Provide the [X, Y] coordinate of the cell's center where the given text is located.  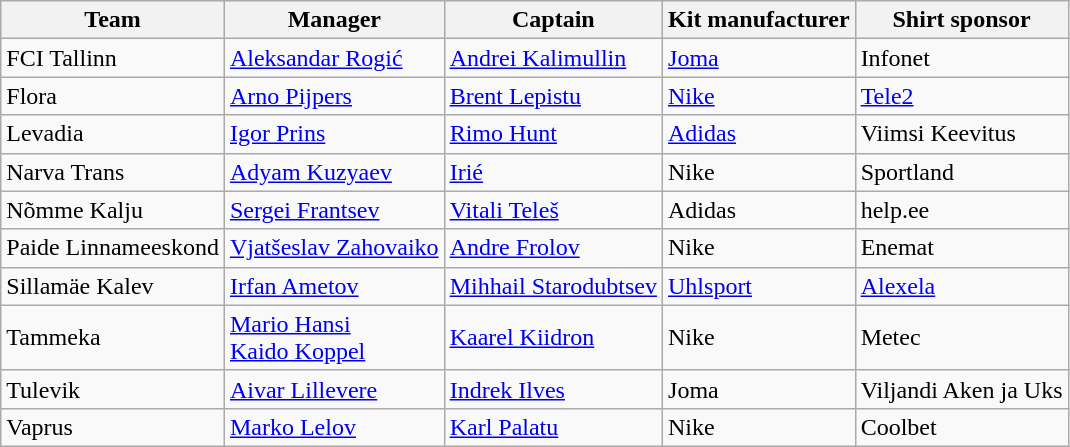
Andre Frolov [553, 248]
Manager [334, 20]
Kit manufacturer [760, 20]
Narva Trans [113, 172]
Aleksandar Rogić [334, 58]
Enemat [962, 248]
Tele2 [962, 96]
Mario Hansi Kaido Koppel [334, 338]
Rimo Hunt [553, 134]
Vaprus [113, 427]
Shirt sponsor [962, 20]
Uhlsport [760, 286]
Flora [113, 96]
Tulevik [113, 389]
Aivar Lillevere [334, 389]
Vitali Teleš [553, 210]
Metec [962, 338]
Arno Pijpers [334, 96]
Brent Lepistu [553, 96]
Sillamäe Kalev [113, 286]
Igor Prins [334, 134]
FCI Tallinn [113, 58]
Sportland [962, 172]
Mihhail Starodubtsev [553, 286]
Indrek Ilves [553, 389]
Marko Lelov [334, 427]
Irié [553, 172]
Infonet [962, 58]
Viljandi Aken ja Uks [962, 389]
Viimsi Keevitus [962, 134]
Adyam Kuzyaev [334, 172]
Sergei Frantsev [334, 210]
Team [113, 20]
Vjatšeslav Zahovaiko [334, 248]
help.ee [962, 210]
Levadia [113, 134]
Captain [553, 20]
Paide Linnameeskond [113, 248]
Alexela [962, 286]
Irfan Ametov [334, 286]
Kaarel Kiidron [553, 338]
Nõmme Kalju [113, 210]
Coolbet [962, 427]
Andrei Kalimullin [553, 58]
Karl Palatu [553, 427]
Tammeka [113, 338]
